From the cell containing the given text, extract its center point as [X, Y] coordinate. 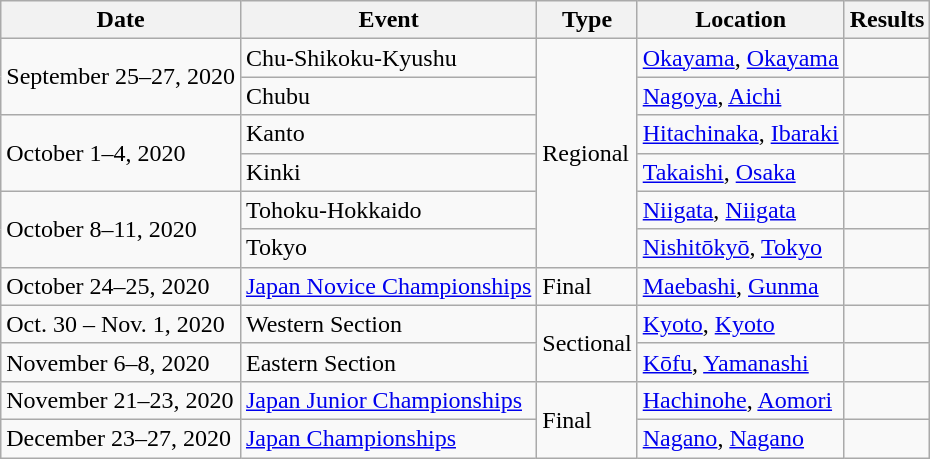
Kinki [388, 172]
Tokyo [388, 248]
Tohoku-Hokkaido [388, 210]
October 24–25, 2020 [121, 286]
November 6–8, 2020 [121, 362]
Date [121, 20]
Niigata, Niigata [740, 210]
Hachinohe, Aomori [740, 400]
Kōfu, Yamanashi [740, 362]
Kyoto, Kyoto [740, 324]
Results [887, 20]
Nagano, Nagano [740, 438]
Kanto [388, 134]
Location [740, 20]
September 25–27, 2020 [121, 77]
Chubu [388, 96]
Hitachinaka, Ibaraki [740, 134]
Eastern Section [388, 362]
Takaishi, Osaka [740, 172]
Oct. 30 – Nov. 1, 2020 [121, 324]
December 23–27, 2020 [121, 438]
Japan Junior Championships [388, 400]
Western Section [388, 324]
Nishitōkyō, Tokyo [740, 248]
October 8–11, 2020 [121, 229]
Japan Novice Championships [388, 286]
Regional [587, 153]
Chu-Shikoku-Kyushu [388, 58]
Sectional [587, 343]
Okayama, Okayama [740, 58]
Event [388, 20]
October 1–4, 2020 [121, 153]
Maebashi, Gunma [740, 286]
Japan Championships [388, 438]
November 21–23, 2020 [121, 400]
Nagoya, Aichi [740, 96]
Type [587, 20]
